Output the (X, Y) coordinate of the center of the cell containing the given text.  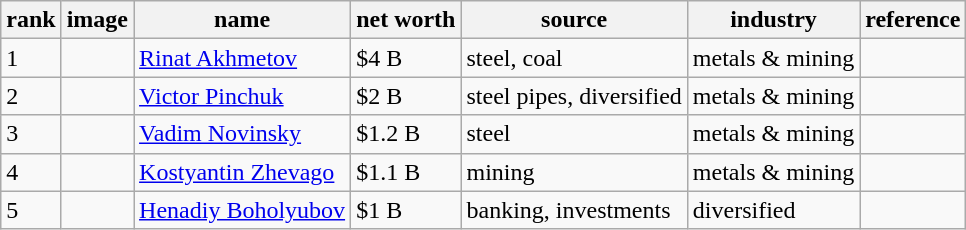
5 (31, 210)
3 (31, 134)
$2 B (406, 96)
Victor Pinchuk (242, 96)
$1.2 B (406, 134)
industry (773, 20)
$1 B (406, 210)
image (97, 20)
Henadiy Boholyubov (242, 210)
Kostyantin Zhevago (242, 172)
$1.1 B (406, 172)
Vadim Novinsky (242, 134)
reference (913, 20)
4 (31, 172)
Rinat Akhmetov (242, 58)
source (574, 20)
steel, coal (574, 58)
steel pipes, diversified (574, 96)
name (242, 20)
$4 B (406, 58)
diversified (773, 210)
net worth (406, 20)
1 (31, 58)
2 (31, 96)
banking, investments (574, 210)
steel (574, 134)
mining (574, 172)
rank (31, 20)
